Detect which cell encompasses the target text, then output its [X, Y] center coordinate. 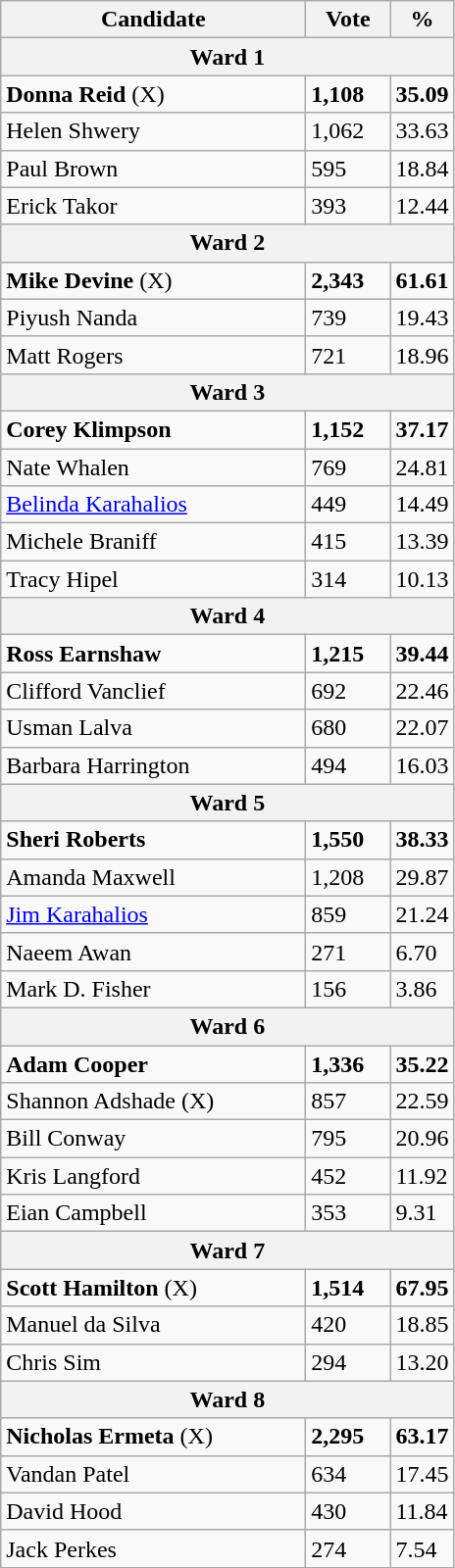
Helen Shwery [153, 131]
35.09 [422, 94]
Ward 4 [227, 616]
7.54 [422, 1548]
857 [348, 1102]
Ward 6 [227, 1026]
22.07 [422, 728]
393 [348, 206]
1,215 [348, 654]
13.20 [422, 1362]
Kris Langford [153, 1176]
Piyush Nanda [153, 318]
61.61 [422, 280]
1,514 [348, 1288]
22.46 [422, 691]
Amanda Maxwell [153, 877]
11.84 [422, 1511]
11.92 [422, 1176]
33.63 [422, 131]
17.45 [422, 1474]
Barbara Harrington [153, 765]
Shannon Adshade (X) [153, 1102]
63.17 [422, 1437]
Mike Devine (X) [153, 280]
21.24 [422, 914]
Adam Cooper [153, 1063]
692 [348, 691]
2,295 [348, 1437]
Erick Takor [153, 206]
18.96 [422, 355]
1,062 [348, 131]
Corey Klimpson [153, 429]
Belinda Karahalios [153, 505]
14.49 [422, 505]
Mark D. Fisher [153, 989]
Manuel da Silva [153, 1325]
67.95 [422, 1288]
Sheri Roberts [153, 840]
18.85 [422, 1325]
Nicholas Ermeta (X) [153, 1437]
415 [348, 542]
35.22 [422, 1063]
Naeem Awan [153, 952]
3.86 [422, 989]
Donna Reid (X) [153, 94]
Tracy Hipel [153, 579]
Ward 1 [227, 57]
Ward 3 [227, 392]
16.03 [422, 765]
Vandan Patel [153, 1474]
Ward 5 [227, 803]
274 [348, 1548]
680 [348, 728]
739 [348, 318]
Jack Perkes [153, 1548]
1,208 [348, 877]
1,152 [348, 429]
859 [348, 914]
Ward 2 [227, 243]
Ward 8 [227, 1399]
Clifford Vanclief [153, 691]
9.31 [422, 1213]
10.13 [422, 579]
1,108 [348, 94]
494 [348, 765]
Candidate [153, 20]
38.33 [422, 840]
430 [348, 1511]
156 [348, 989]
David Hood [153, 1511]
1,336 [348, 1063]
39.44 [422, 654]
19.43 [422, 318]
Bill Conway [153, 1139]
Michele Braniff [153, 542]
29.87 [422, 877]
20.96 [422, 1139]
1,550 [348, 840]
Ward 7 [227, 1250]
294 [348, 1362]
22.59 [422, 1102]
449 [348, 505]
Jim Karahalios [153, 914]
452 [348, 1176]
6.70 [422, 952]
Chris Sim [153, 1362]
Usman Lalva [153, 728]
Nate Whalen [153, 467]
Ross Earnshaw [153, 654]
24.81 [422, 467]
721 [348, 355]
2,343 [348, 280]
37.17 [422, 429]
353 [348, 1213]
% [422, 20]
Scott Hamilton (X) [153, 1288]
Eian Campbell [153, 1213]
314 [348, 579]
595 [348, 169]
Vote [348, 20]
271 [348, 952]
Matt Rogers [153, 355]
634 [348, 1474]
18.84 [422, 169]
795 [348, 1139]
769 [348, 467]
13.39 [422, 542]
420 [348, 1325]
Paul Brown [153, 169]
12.44 [422, 206]
